Identify which cell holds the provided text, then report its (x, y) central coordinate. 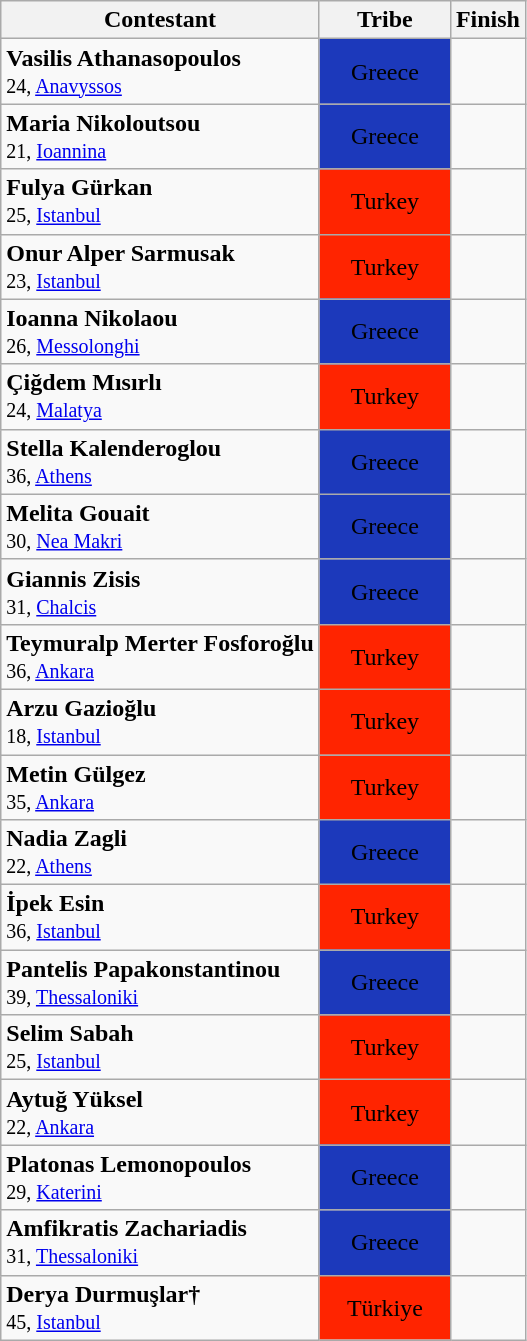
Arzu Gazioğlu18, Istanbul (160, 722)
Amfikratis Zachariadis31, Thessaloniki (160, 1242)
Selim Sabah25, Istanbul (160, 1048)
Nadia Zagli22, Athens (160, 852)
Giannis Zisis31, Chalcis (160, 592)
Ioanna Nikolaou26, Messolonghi (160, 332)
Melita Gouait30, Nea Makri (160, 526)
Platonas Lemonopoulos29, Katerini (160, 1178)
Stella Kalenderoglou36, Athens (160, 462)
Maria Nikoloutsou21, Ioannina (160, 136)
Onur Alper Sarmusak23, Istanbul (160, 266)
Teymuralp Merter Fosforoğlu36, Ankara (160, 656)
Çiğdem Mısırlı24, Malatya (160, 396)
Vasilis Athanasopoulos24, Anavyssos (160, 72)
Türkiye (384, 1308)
Finish (488, 20)
Contestant (160, 20)
Pantelis Papakonstantinou39, Thessaloniki (160, 982)
Derya Durmuşlar†45, Istanbul (160, 1308)
Tribe (384, 20)
Metin Gülgez35, Ankara (160, 786)
Aytuğ Yüksel22, Ankara (160, 1112)
İpek Esin36, Istanbul (160, 918)
Fulya Gürkan25, Istanbul (160, 202)
